Pinpoint the cell where the given text exists, returning its [X, Y] midpoint coordinate. 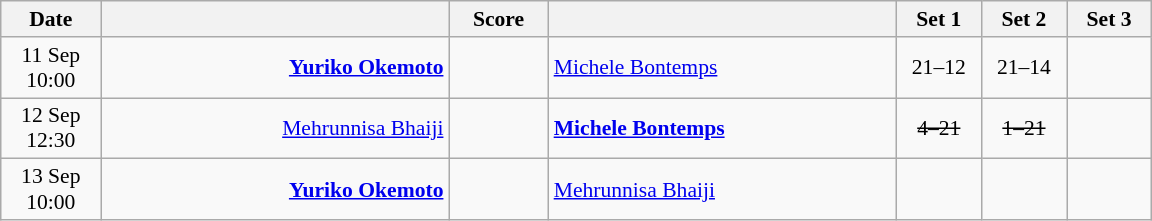
11 Sep10:00 [51, 68]
Set 1 [938, 19]
Score [498, 19]
21–12 [938, 68]
12 Sep12:30 [51, 128]
Set 2 [1024, 19]
4–21 [938, 128]
13 Sep10:00 [51, 190]
Set 3 [1108, 19]
1–21 [1024, 128]
Date [51, 19]
21–14 [1024, 68]
